Locate the cell with the specified text and output its [X, Y] center coordinate. 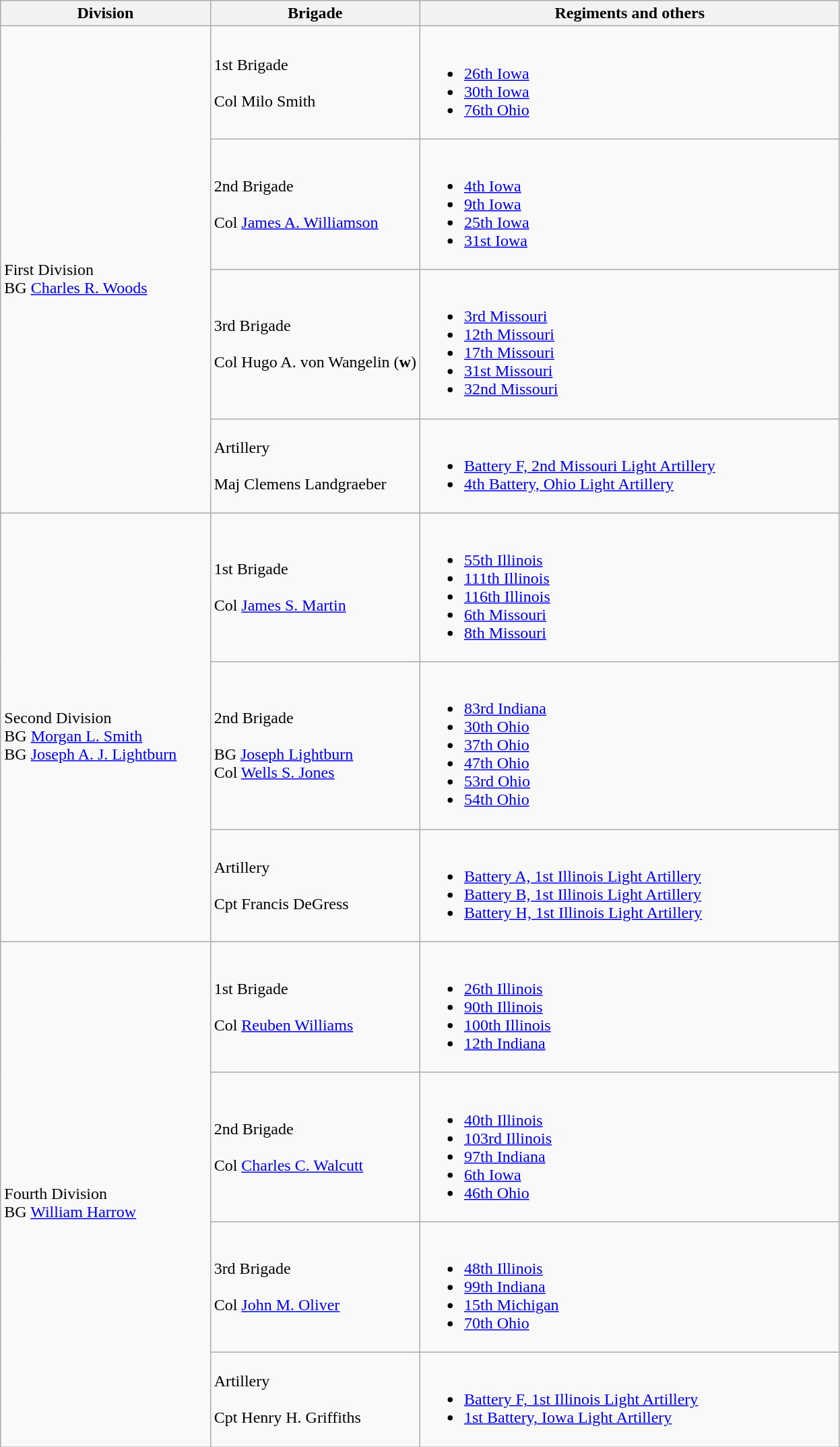
2nd Brigade Col Charles C. Walcutt [315, 1147]
55th Illinois111th Illinois116th Illinois6th Missouri8th Missouri [629, 588]
Artillery Cpt Henry H. Griffiths [315, 1399]
2nd Brigade Col James A. Williamson [315, 204]
Brigade [315, 13]
1st Brigade Col Milo Smith [315, 82]
Second Division BG Morgan L. SmithBG Joseph A. J. Lightburn [105, 727]
4th Iowa9th Iowa25th Iowa31st Iowa [629, 204]
3rd Brigade Col Hugo A. von Wangelin (w) [315, 344]
Battery F, 1st Illinois Light Artillery1st Battery, Iowa Light Artillery [629, 1399]
Division [105, 13]
Regiments and others [629, 13]
Battery A, 1st Illinois Light ArtilleryBattery B, 1st Illinois Light ArtilleryBattery H, 1st Illinois Light Artillery [629, 886]
40th Illinois103rd Illinois97th Indiana6th Iowa46th Ohio [629, 1147]
26th Iowa30th Iowa76th Ohio [629, 82]
1st Brigade Col Reuben Williams [315, 1007]
Battery F, 2nd Missouri Light Artillery4th Battery, Ohio Light Artillery [629, 466]
2nd Brigade BG Joseph LightburnCol Wells S. Jones [315, 745]
3rd Brigade Col John M. Oliver [315, 1287]
First Division BG Charles R. Woods [105, 270]
Artillery Maj Clemens Landgraeber [315, 466]
48th Illinois99th Indiana15th Michigan70th Ohio [629, 1287]
3rd Missouri12th Missouri17th Missouri31st Missouri32nd Missouri [629, 344]
26th Illinois90th Illinois100th Illinois12th Indiana [629, 1007]
83rd Indiana30th Ohio37th Ohio47th Ohio53rd Ohio54th Ohio [629, 745]
1st Brigade Col James S. Martin [315, 588]
Artillery Cpt Francis DeGress [315, 886]
Fourth Division BG William Harrow [105, 1194]
